Output the (x, y) coordinate of the center of the cell containing the given text.  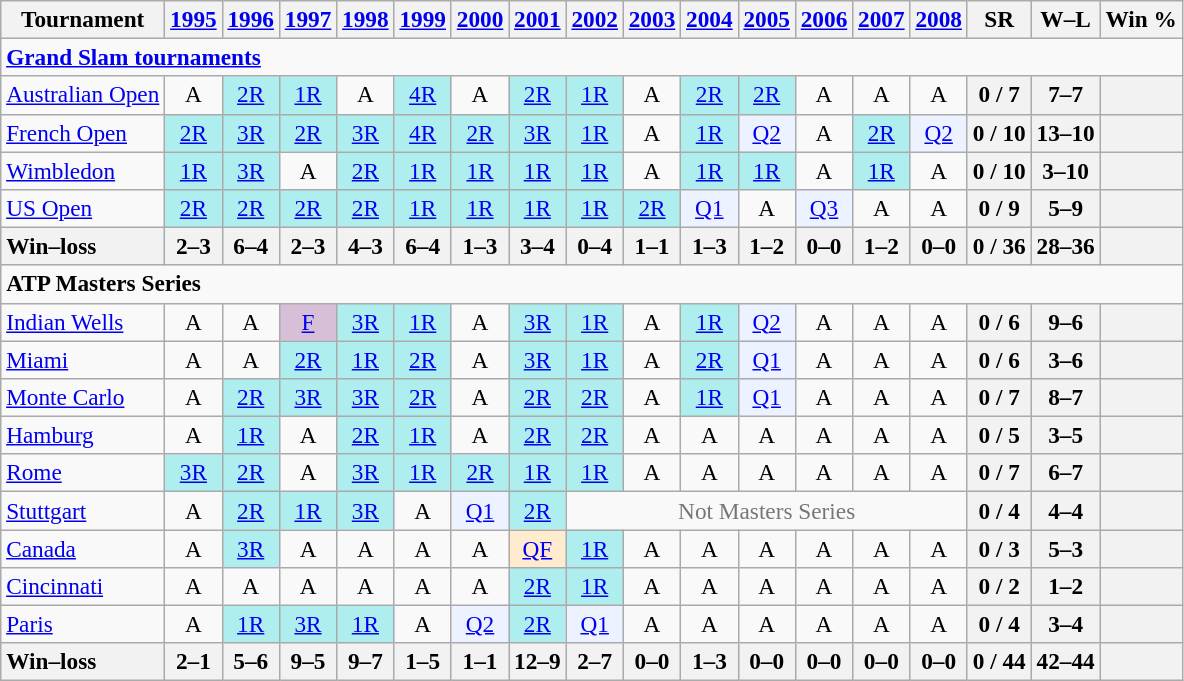
2–1 (194, 662)
3–5 (1066, 435)
W–L (1066, 19)
Hamburg (83, 435)
US Open (83, 208)
2005 (766, 19)
Stuttgart (83, 510)
2002 (594, 19)
Canada (83, 548)
28–36 (1066, 246)
1999 (422, 19)
2008 (938, 19)
5–6 (250, 662)
Cincinnati (83, 586)
13–10 (1066, 133)
1997 (308, 19)
6–7 (1066, 473)
Paris (83, 624)
0 / 44 (999, 662)
42–44 (1066, 662)
Q3 (824, 208)
2006 (824, 19)
Monte Carlo (83, 397)
3–10 (1066, 170)
5–9 (1066, 208)
ATP Masters Series (592, 284)
0–4 (594, 246)
2007 (882, 19)
1–5 (422, 662)
12–9 (538, 662)
QF (538, 548)
Rome (83, 473)
French Open (83, 133)
Indian Wells (83, 322)
Grand Slam tournaments (592, 57)
Tournament (83, 19)
F (308, 322)
5–3 (1066, 548)
0 / 3 (999, 548)
3–6 (1066, 359)
1998 (366, 19)
2–7 (594, 662)
2003 (652, 19)
Not Masters Series (766, 510)
7–7 (1066, 95)
0 / 9 (999, 208)
8–7 (1066, 397)
4–4 (1066, 510)
0 / 36 (999, 246)
1995 (194, 19)
9–5 (308, 662)
SR (999, 19)
Wimbledon (83, 170)
2004 (710, 19)
2001 (538, 19)
9–7 (366, 662)
0 / 2 (999, 586)
Australian Open (83, 95)
1996 (250, 19)
0 / 5 (999, 435)
Miami (83, 359)
9–6 (1066, 322)
4–3 (366, 246)
2000 (480, 19)
Win % (1141, 19)
